Scan for the cell matching the given text and deliver its (X, Y) coordinate at center. 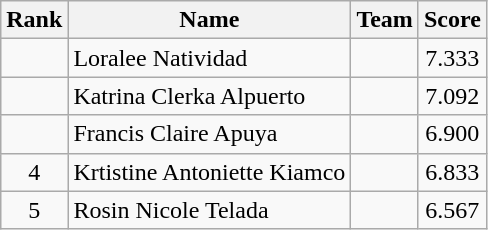
7.092 (452, 96)
Name (210, 20)
6.567 (452, 210)
6.900 (452, 134)
6.833 (452, 172)
Loralee Natividad (210, 58)
7.333 (452, 58)
Score (452, 20)
5 (34, 210)
Francis Claire Apuya (210, 134)
Team (385, 20)
Rank (34, 20)
Rosin Nicole Telada (210, 210)
Krtistine Antoniette Kiamco (210, 172)
4 (34, 172)
Katrina Clerka Alpuerto (210, 96)
